Scan for the cell matching the given text and deliver its [x, y] coordinate at center. 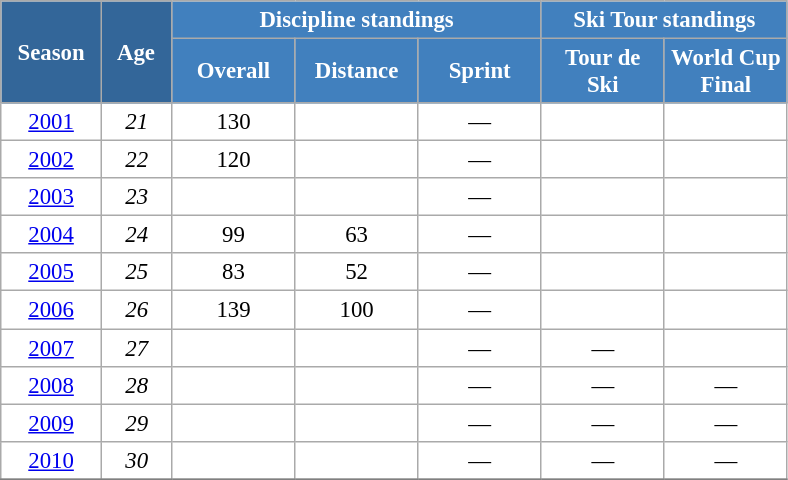
Discipline standings [356, 20]
25 [136, 273]
139 [234, 310]
Sprint [480, 72]
2006 [52, 310]
2007 [52, 348]
2001 [52, 122]
100 [356, 310]
Season [52, 52]
29 [136, 423]
Tour deSki [602, 72]
63 [356, 235]
99 [234, 235]
23 [136, 197]
130 [234, 122]
2008 [52, 385]
52 [356, 273]
Overall [234, 72]
2004 [52, 235]
2002 [52, 160]
28 [136, 385]
Age [136, 52]
22 [136, 160]
21 [136, 122]
24 [136, 235]
30 [136, 460]
World CupFinal [726, 72]
120 [234, 160]
2010 [52, 460]
Ski Tour standings [664, 20]
27 [136, 348]
83 [234, 273]
2009 [52, 423]
2005 [52, 273]
26 [136, 310]
2003 [52, 197]
Distance [356, 72]
